Search for the cell housing the specified text and yield its [X, Y] center coordinate. 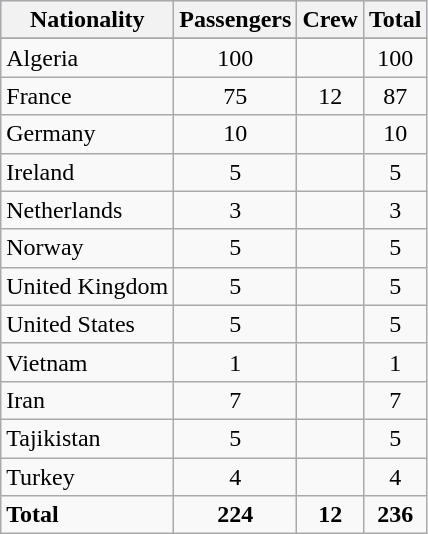
Nationality [88, 20]
Passengers [236, 20]
Ireland [88, 172]
236 [395, 515]
75 [236, 96]
Turkey [88, 477]
87 [395, 96]
France [88, 96]
Norway [88, 248]
Algeria [88, 58]
224 [236, 515]
United States [88, 324]
Vietnam [88, 362]
United Kingdom [88, 286]
Crew [330, 20]
Netherlands [88, 210]
Iran [88, 400]
Germany [88, 134]
Tajikistan [88, 438]
